Capture the cell that displays the provided text and extract its [X, Y] central coordinate. 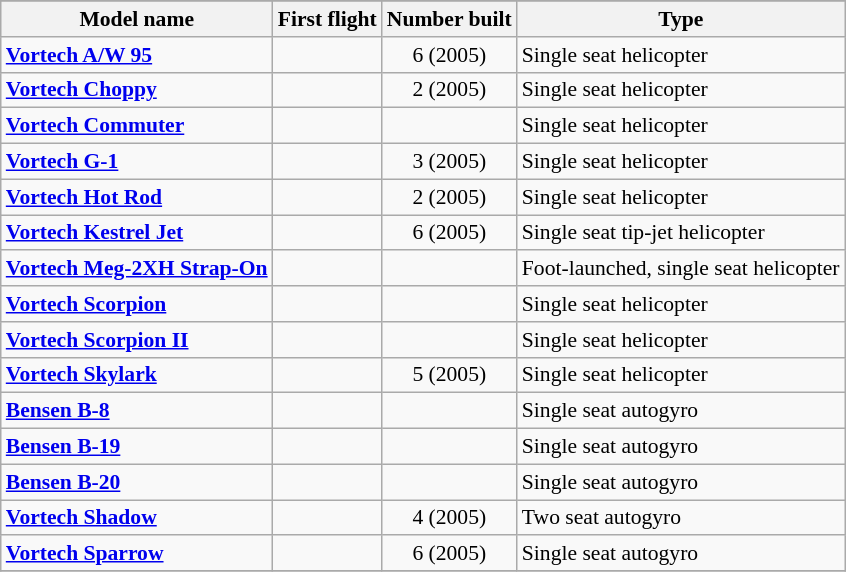
Model name [137, 19]
Two seat autogyro [681, 518]
Number built [450, 19]
Bensen B-19 [137, 447]
Vortech Kestrel Jet [137, 233]
Vortech Commuter [137, 126]
Vortech G-1 [137, 162]
Vortech Hot Rod [137, 197]
Single seat tip-jet helicopter [681, 233]
Vortech Shadow [137, 518]
Type [681, 19]
Vortech Sparrow [137, 554]
3 (2005) [450, 162]
Bensen B-20 [137, 482]
Vortech A/W 95 [137, 55]
Vortech Meg-2XH Strap-On [137, 269]
First flight [328, 19]
4 (2005) [450, 518]
Bensen B-8 [137, 411]
Foot-launched, single seat helicopter [681, 269]
Vortech Scorpion II [137, 340]
5 (2005) [450, 375]
Vortech Choppy [137, 90]
Vortech Scorpion [137, 304]
Vortech Skylark [137, 375]
